Pinpoint the cell where the given text exists, returning its (X, Y) midpoint coordinate. 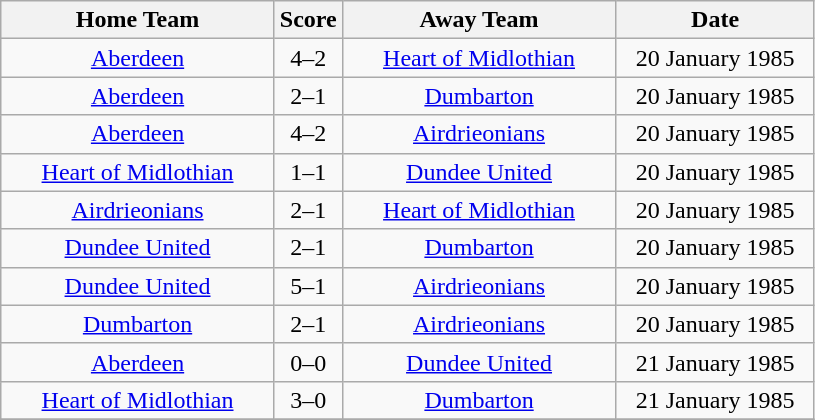
5–1 (308, 286)
1–1 (308, 172)
Date (716, 20)
Score (308, 20)
Away Team (479, 20)
Home Team (138, 20)
3–0 (308, 400)
0–0 (308, 362)
